Extract the (X, Y) coordinate from the center of the cell holding the provided text.  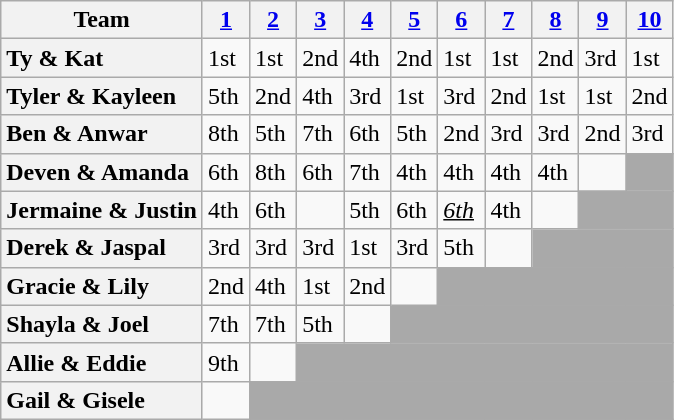
Allie & Eddie (102, 362)
9th (226, 362)
Gail & Gisele (102, 400)
Ben & Anwar (102, 134)
Deven & Amanda (102, 172)
6 (462, 20)
4 (368, 20)
Team (102, 20)
Shayla & Joel (102, 324)
5 (414, 20)
1 (226, 20)
8 (556, 20)
Jermaine & Justin (102, 210)
Gracie & Lily (102, 286)
7 (508, 20)
2 (274, 20)
9 (602, 20)
10 (650, 20)
3 (320, 20)
Derek & Jaspal (102, 248)
Ty & Kat (102, 58)
Tyler & Kayleen (102, 96)
